From the cell containing the given text, extract its center point as [X, Y] coordinate. 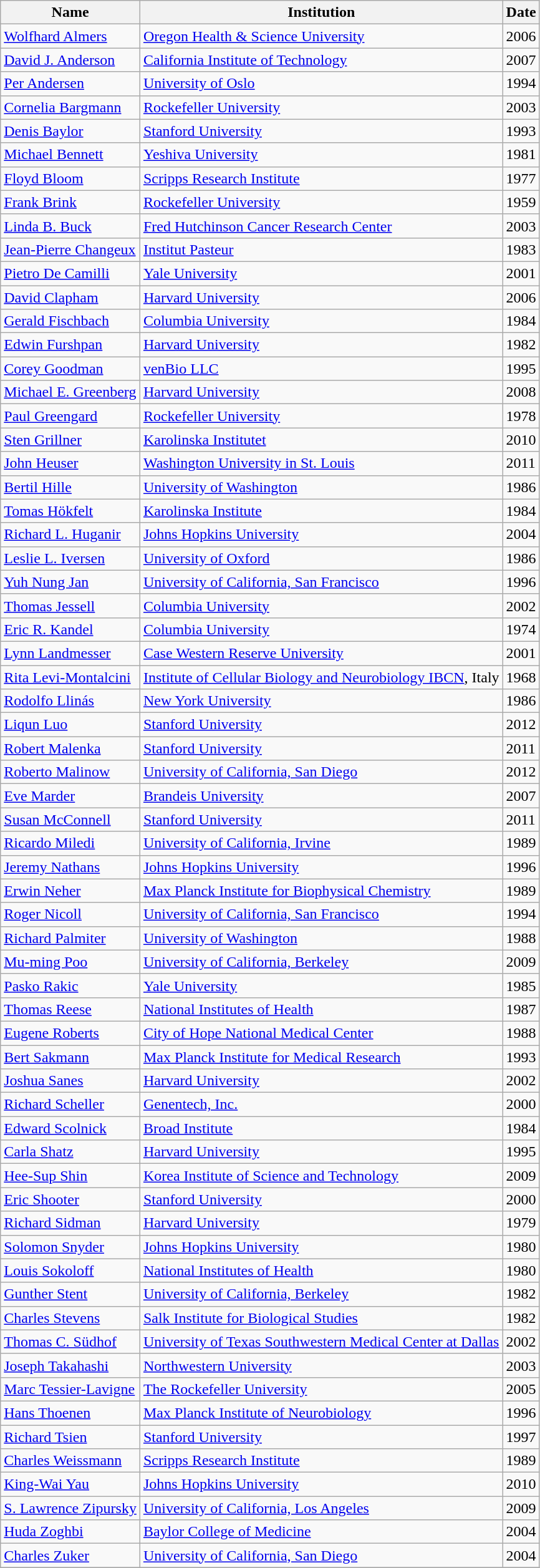
Linda B. Buck [70, 226]
King-Wai Yau [70, 1484]
Salk Institute for Biological Studies [321, 1318]
John Heuser [70, 463]
Leslie L. Iversen [70, 558]
University of California, Los Angeles [321, 1508]
Bert Sakmann [70, 1057]
Yuh Nung Jan [70, 582]
University of Texas Southwestern Medical Center at Dallas [321, 1342]
Charles Weissmann [70, 1461]
Lynn Landmesser [70, 653]
City of Hope National Medical Center [321, 1033]
Institut Pasteur [321, 249]
Floyd Bloom [70, 178]
The Rockefeller University [321, 1389]
University of California, Irvine [321, 843]
Hans Thoenen [70, 1413]
Rita Levi-Montalcini [70, 677]
Bertil Hille [70, 487]
Denis Baylor [70, 131]
Robert Malenka [70, 748]
1977 [521, 178]
Genentech, Inc. [321, 1105]
Eric Shooter [70, 1199]
1997 [521, 1436]
Edwin Furshpan [70, 345]
Huda Zoghbi [70, 1532]
Richard Tsien [70, 1436]
Richard Sidman [70, 1223]
Baylor College of Medicine [321, 1532]
Karolinska Institutet [321, 440]
Erwin Neher [70, 891]
2008 [521, 392]
University of Oslo [321, 84]
Michael E. Greenberg [70, 392]
1985 [521, 985]
Institute of Cellular Biology and Neurobiology IBCN, Italy [321, 677]
Liqun Luo [70, 725]
Thomas Reese [70, 1009]
Oregon Health & Science University [321, 36]
Joseph Takahashi [70, 1365]
1983 [521, 249]
Paul Greengard [70, 416]
S. Lawrence Zipursky [70, 1508]
Date [521, 12]
David J. Anderson [70, 60]
Washington University in St. Louis [321, 463]
1959 [521, 202]
Carla Shatz [70, 1152]
Frank Brink [70, 202]
Yeshiva University [321, 155]
Fred Hutchinson Cancer Research Center [321, 226]
Roberto Malinow [70, 772]
Sten Grillner [70, 440]
venBio LLC [321, 369]
Richard Scheller [70, 1105]
Solomon Snyder [70, 1247]
1978 [521, 416]
Institution [321, 12]
Karolinska Institute [321, 511]
Charles Zuker [70, 1556]
Corey Goodman [70, 369]
1974 [521, 629]
Jeremy Nathans [70, 867]
Per Andersen [70, 84]
Wolfhard Almers [70, 36]
Rodolfo Llinás [70, 701]
Gunther Stent [70, 1294]
1987 [521, 1009]
Max Planck Institute for Biophysical Chemistry [321, 891]
Pasko Rakic [70, 985]
California Institute of Technology [321, 60]
Joshua Sanes [70, 1081]
Jean-Pierre Changeux [70, 249]
Case Western Reserve University [321, 653]
Pietro De Camilli [70, 273]
Charles Stevens [70, 1318]
New York University [321, 701]
Richard Palmiter [70, 938]
Michael Bennett [70, 155]
1979 [521, 1223]
Thomas C. Südhof [70, 1342]
Louis Sokoloff [70, 1270]
Ricardo Miledi [70, 843]
David Clapham [70, 298]
Susan McConnell [70, 820]
Max Planck Institute for Medical Research [321, 1057]
University of Oxford [321, 558]
Northwestern University [321, 1365]
Broad Institute [321, 1128]
1968 [521, 677]
Eric R. Kandel [70, 629]
Mu-ming Poo [70, 962]
Hee-Sup Shin [70, 1176]
2005 [521, 1389]
Marc Tessier-Lavigne [70, 1389]
Thomas Jessell [70, 606]
Korea Institute of Science and Technology [321, 1176]
Eve Marder [70, 796]
Richard L. Huganir [70, 535]
Eugene Roberts [70, 1033]
Tomas Hökfelt [70, 511]
Edward Scolnick [70, 1128]
Max Planck Institute of Neurobiology [321, 1413]
Gerald Fischbach [70, 321]
Roger Nicoll [70, 914]
Cornelia Bargmann [70, 107]
1981 [521, 155]
Name [70, 12]
Brandeis University [321, 796]
